Determine the (x, y) coordinate at the center of the cell enclosing the given text.  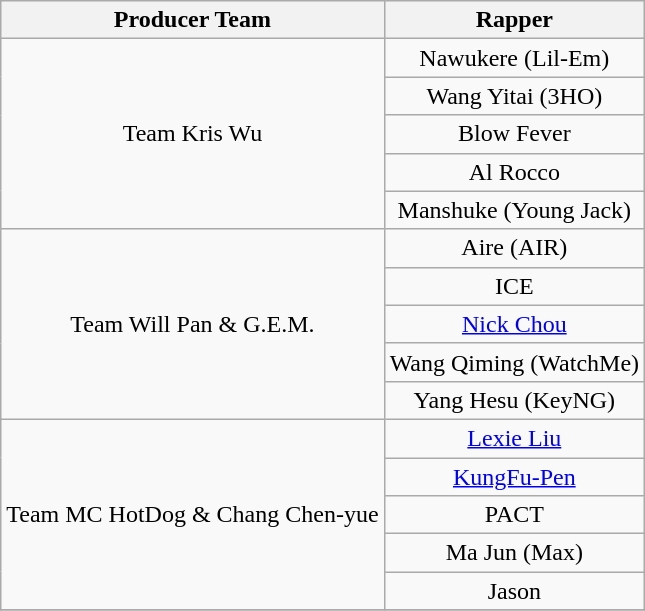
Producer Team (192, 20)
Team MC HotDog & Chang Chen-yue (192, 514)
Team Kris Wu (192, 134)
Jason (514, 591)
KungFu-Pen (514, 477)
Aire (AIR) (514, 248)
Yang Hesu (KeyNG) (514, 400)
Team Will Pan & G.E.M. (192, 324)
Ma Jun (Max) (514, 553)
Lexie Liu (514, 438)
ICE (514, 286)
Al Rocco (514, 172)
PACT (514, 515)
Nawukere (Lil-Em) (514, 58)
Nick Chou (514, 324)
Wang Qiming (WatchMe) (514, 362)
Wang Yitai (3HO) (514, 96)
Rapper (514, 20)
Blow Fever (514, 134)
Manshuke (Young Jack) (514, 210)
